Capture the cell that displays the provided text and extract its [X, Y] central coordinate. 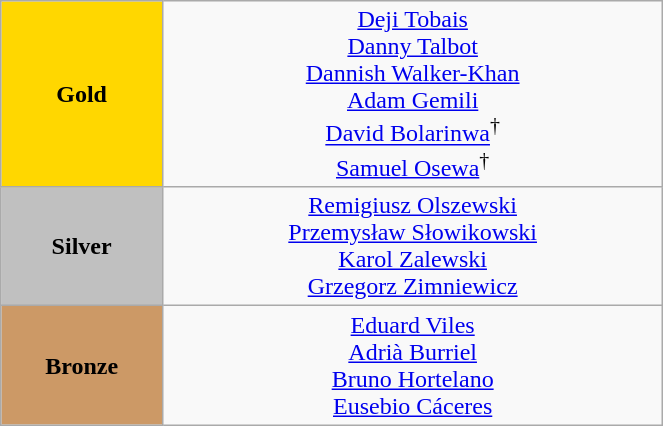
Bronze [82, 366]
Deji TobaisDanny TalbotDannish Walker-KhanAdam GemiliDavid Bolarinwa†Samuel Osewa† [412, 94]
Remigiusz OlszewskiPrzemysław SłowikowskiKarol ZalewskiGrzegorz Zimniewicz [412, 246]
Silver [82, 246]
Gold [82, 94]
Eduard VilesAdrià BurrielBruno HortelanoEusebio Cáceres [412, 366]
